Identify which cell holds the provided text, then report its (X, Y) central coordinate. 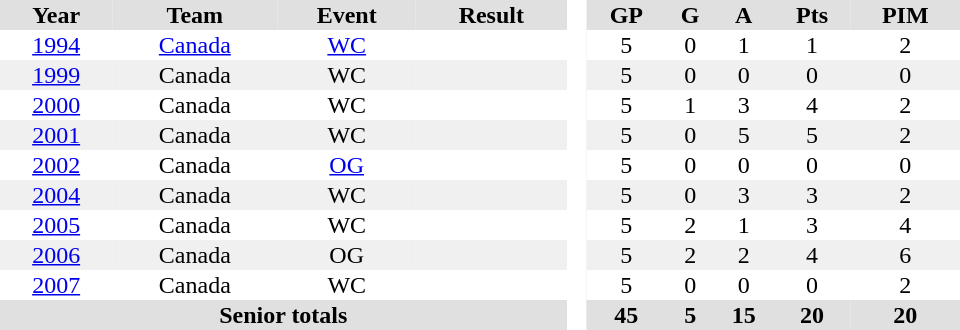
2007 (56, 285)
2002 (56, 165)
1994 (56, 45)
2000 (56, 105)
Pts (812, 15)
PIM (905, 15)
2005 (56, 225)
2001 (56, 135)
2006 (56, 255)
A (744, 15)
6 (905, 255)
45 (626, 315)
Result (491, 15)
15 (744, 315)
Team (194, 15)
Senior totals (284, 315)
Year (56, 15)
GP (626, 15)
G (690, 15)
2004 (56, 195)
Event (346, 15)
1999 (56, 75)
